Output the [x, y] coordinate of the center of the cell containing the given text.  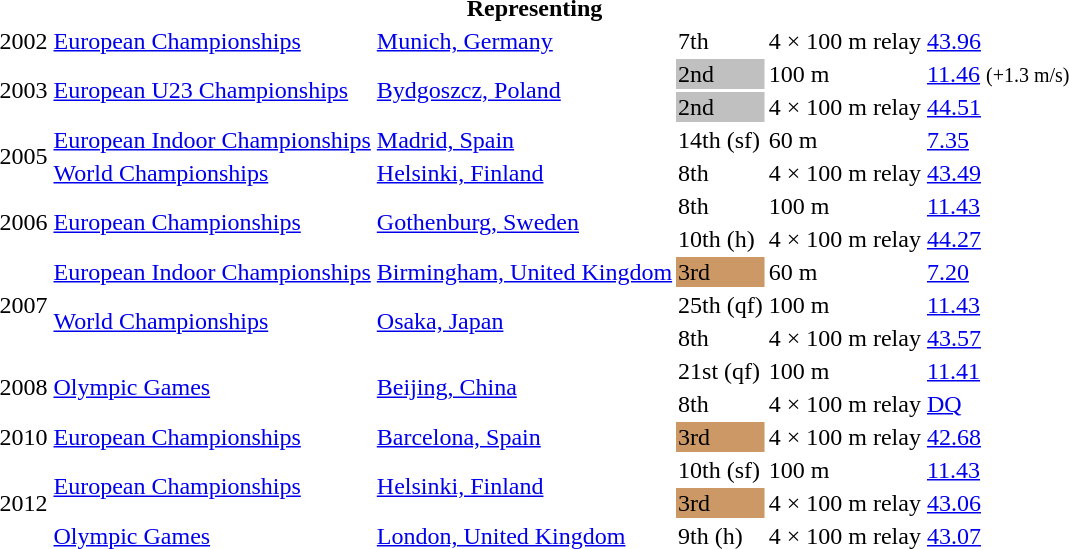
Bydgoszcz, Poland [524, 90]
Barcelona, Spain [524, 437]
7th [721, 41]
Madrid, Spain [524, 140]
Beijing, China [524, 388]
21st (qf) [721, 371]
Birmingham, United Kingdom [524, 272]
25th (qf) [721, 305]
European U23 Championships [212, 90]
Osaka, Japan [524, 322]
14th (sf) [721, 140]
10th (sf) [721, 470]
Munich, Germany [524, 41]
Gothenburg, Sweden [524, 222]
Olympic Games [212, 388]
10th (h) [721, 239]
